Capture the cell that displays the provided text and extract its (X, Y) central coordinate. 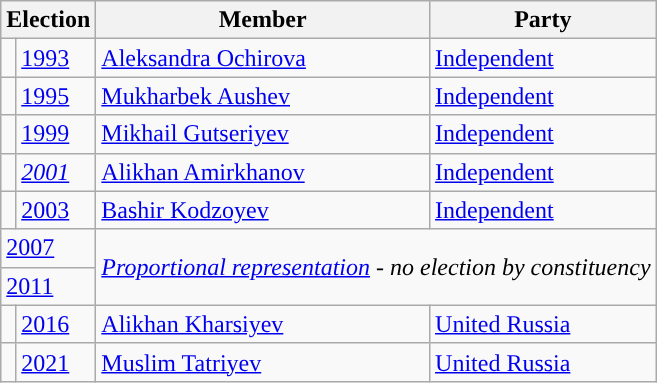
2021 (56, 362)
Member (263, 20)
1995 (56, 96)
Alikhan Kharsiyev (263, 324)
2011 (48, 286)
Mikhail Gutseriyev (263, 134)
2001 (56, 172)
2007 (48, 248)
2016 (56, 324)
2003 (56, 210)
1993 (56, 58)
Election (48, 20)
Aleksandra Ochirova (263, 58)
1999 (56, 134)
Bashir Kodzoyev (263, 210)
Alikhan Amirkhanov (263, 172)
Party (544, 20)
Muslim Tatriyev (263, 362)
Proportional representation - no election by constituency (376, 267)
Mukharbek Aushev (263, 96)
